From the cell containing the given text, extract its center point as (X, Y) coordinate. 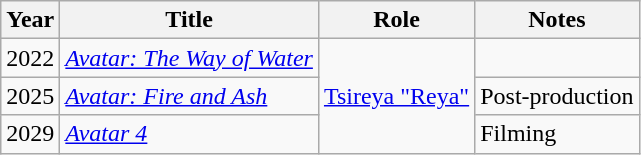
Year (30, 20)
Tsireya "Reya" (396, 96)
Avatar: Fire and Ash (190, 96)
Post-production (557, 96)
2022 (30, 58)
Title (190, 20)
Filming (557, 134)
Notes (557, 20)
Avatar: The Way of Water (190, 58)
2029 (30, 134)
Avatar 4 (190, 134)
2025 (30, 96)
Role (396, 20)
